For the text-containing cell, return its midpoint in [x, y] coordinate format. 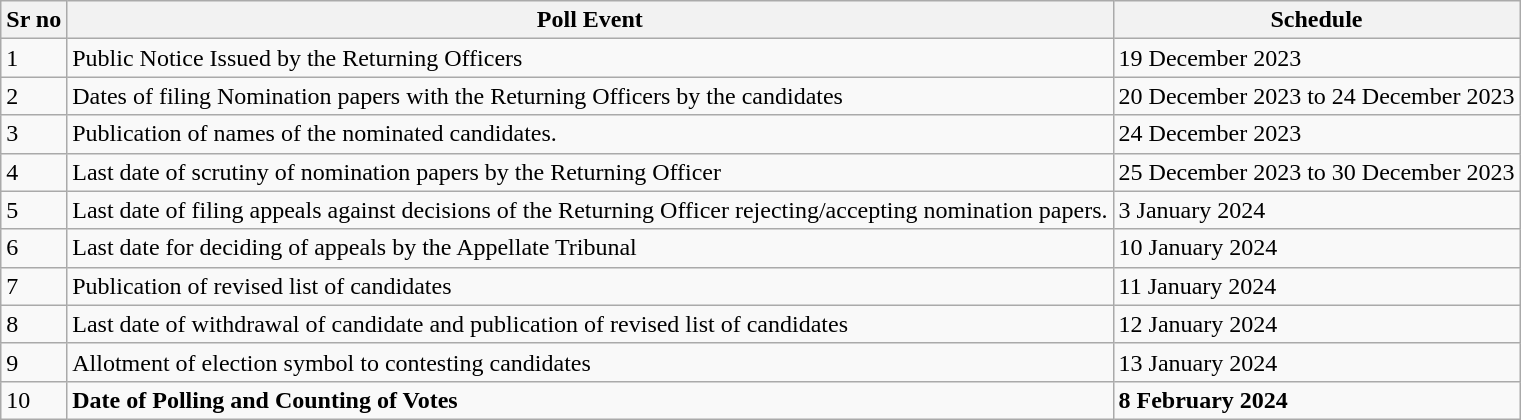
12 January 2024 [1316, 324]
8 February 2024 [1316, 400]
3 January 2024 [1316, 210]
7 [34, 286]
Last date for deciding of appeals by the Appellate Tribunal [590, 248]
24 December 2023 [1316, 134]
Last date of filing appeals against decisions of the Returning Officer rejecting/accepting nomination papers. [590, 210]
Last date of withdrawal of candidate and publication of revised list of candidates [590, 324]
25 December 2023 to 30 December 2023 [1316, 172]
8 [34, 324]
10 [34, 400]
10 January 2024 [1316, 248]
Publication of names of the nominated candidates. [590, 134]
3 [34, 134]
Publication of revised list of candidates [590, 286]
1 [34, 58]
Date of Polling and Counting of Votes [590, 400]
Dates of filing Nomination papers with the Returning Officers by the candidates [590, 96]
6 [34, 248]
2 [34, 96]
Public Notice Issued by the Returning Officers [590, 58]
13 January 2024 [1316, 362]
19 December 2023 [1316, 58]
11 January 2024 [1316, 286]
9 [34, 362]
Last date of scrutiny of nomination papers by the Returning Officer [590, 172]
Schedule [1316, 20]
Poll Event [590, 20]
4 [34, 172]
20 December 2023 to 24 December 2023 [1316, 96]
Allotment of election symbol to contesting candidates [590, 362]
5 [34, 210]
Sr no [34, 20]
